Scan for the cell matching the given text and deliver its [X, Y] coordinate at center. 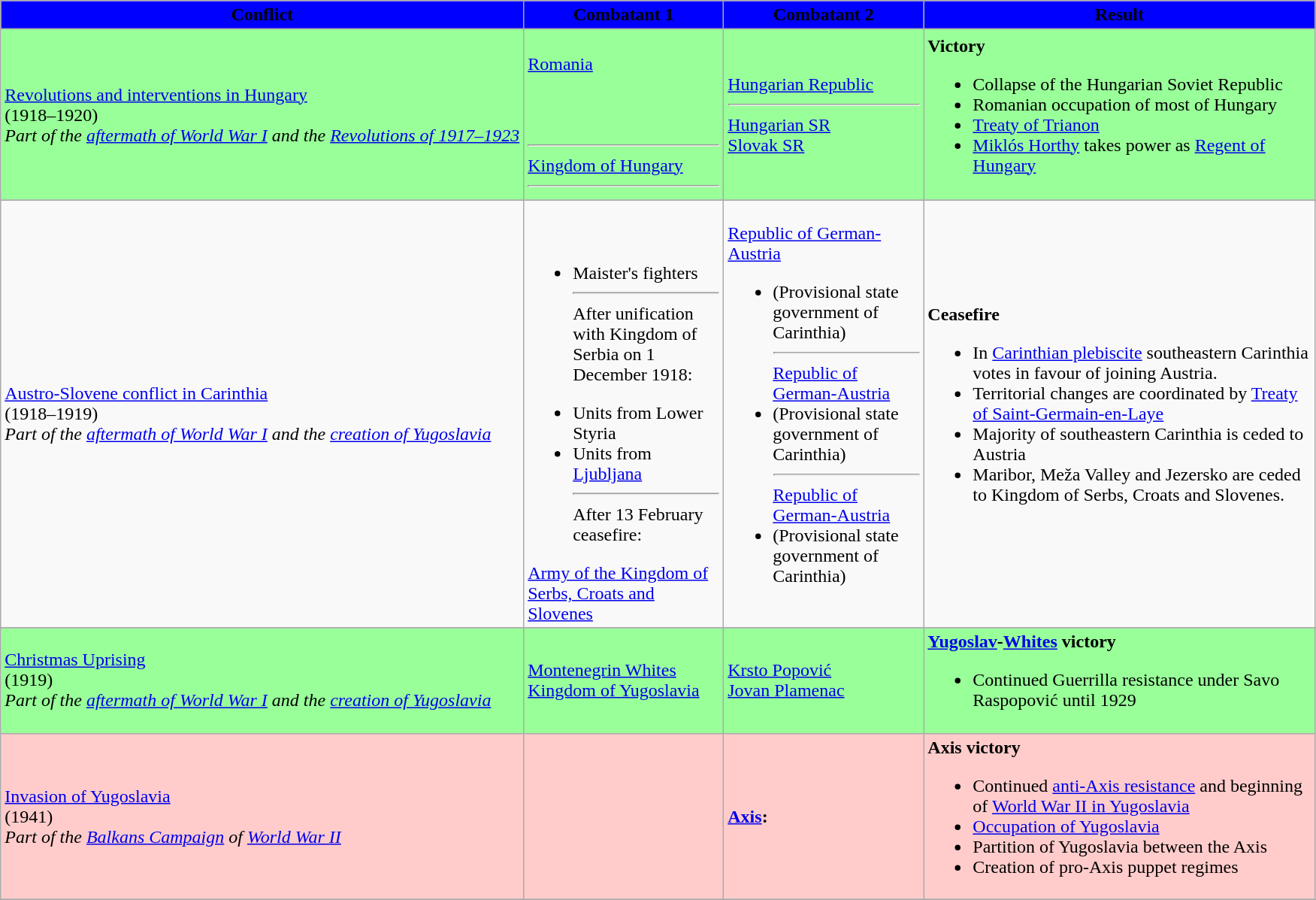
Combatant 1 [624, 15]
Revolutions and interventions in Hungary(1918–1920)Part of the aftermath of World War I and the Revolutions of 1917–1923 [262, 114]
Montenegrin Whites Kingdom of Yugoslavia [624, 680]
VictoryCollapse of the Hungarian Soviet RepublicRomanian occupation of most of HungaryTreaty of TrianonMiklós Horthy takes power as Regent of Hungary [1120, 114]
Hungarian Republic Hungarian SR Slovak SR [824, 114]
Combatant 2 [824, 15]
Result [1120, 15]
Conflict [262, 15]
Invasion of Yugoslavia(1941)Part of the Balkans Campaign of World War II [262, 817]
Axis: [824, 817]
Yugoslav-Whites victoryContinued Guerrilla resistance under Savo Raspopović until 1929 [1120, 680]
Christmas Uprising(1919)Part of the aftermath of World War I and the creation of Yugoslavia [262, 680]
Krsto Popović Jovan Plamenac [824, 680]
Austro-Slovene conflict in Carinthia(1918–1919)Part of the aftermath of World War I and the creation of Yugoslavia [262, 414]
Romania Kingdom of Hungary [624, 114]
